From the cell containing the given text, extract its center point as [x, y] coordinate. 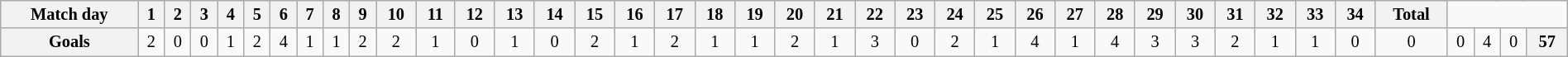
28 [1115, 14]
12 [475, 14]
33 [1315, 14]
7 [310, 14]
34 [1355, 14]
19 [754, 14]
21 [834, 14]
14 [554, 14]
Goals [69, 42]
10 [396, 14]
17 [675, 14]
30 [1195, 14]
22 [875, 14]
31 [1235, 14]
6 [284, 14]
16 [634, 14]
18 [715, 14]
15 [595, 14]
32 [1275, 14]
13 [514, 14]
26 [1035, 14]
24 [954, 14]
5 [257, 14]
Total [1411, 14]
9 [363, 14]
Match day [69, 14]
8 [337, 14]
57 [1546, 42]
20 [795, 14]
23 [915, 14]
11 [435, 14]
29 [1154, 14]
25 [995, 14]
27 [1075, 14]
